Return (x, y) of the center of cell containing provided text 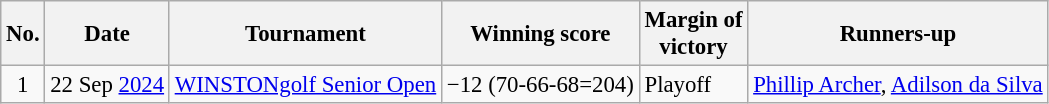
No. (23, 34)
22 Sep 2024 (107, 85)
Runners-up (898, 34)
Tournament (305, 34)
1 (23, 85)
−12 (70-66-68=204) (541, 85)
Phillip Archer, Adilson da Silva (898, 85)
Playoff (694, 85)
Date (107, 34)
Margin ofvictory (694, 34)
Winning score (541, 34)
WINSTONgolf Senior Open (305, 85)
